From the cell containing the given text, extract its center point as (X, Y) coordinate. 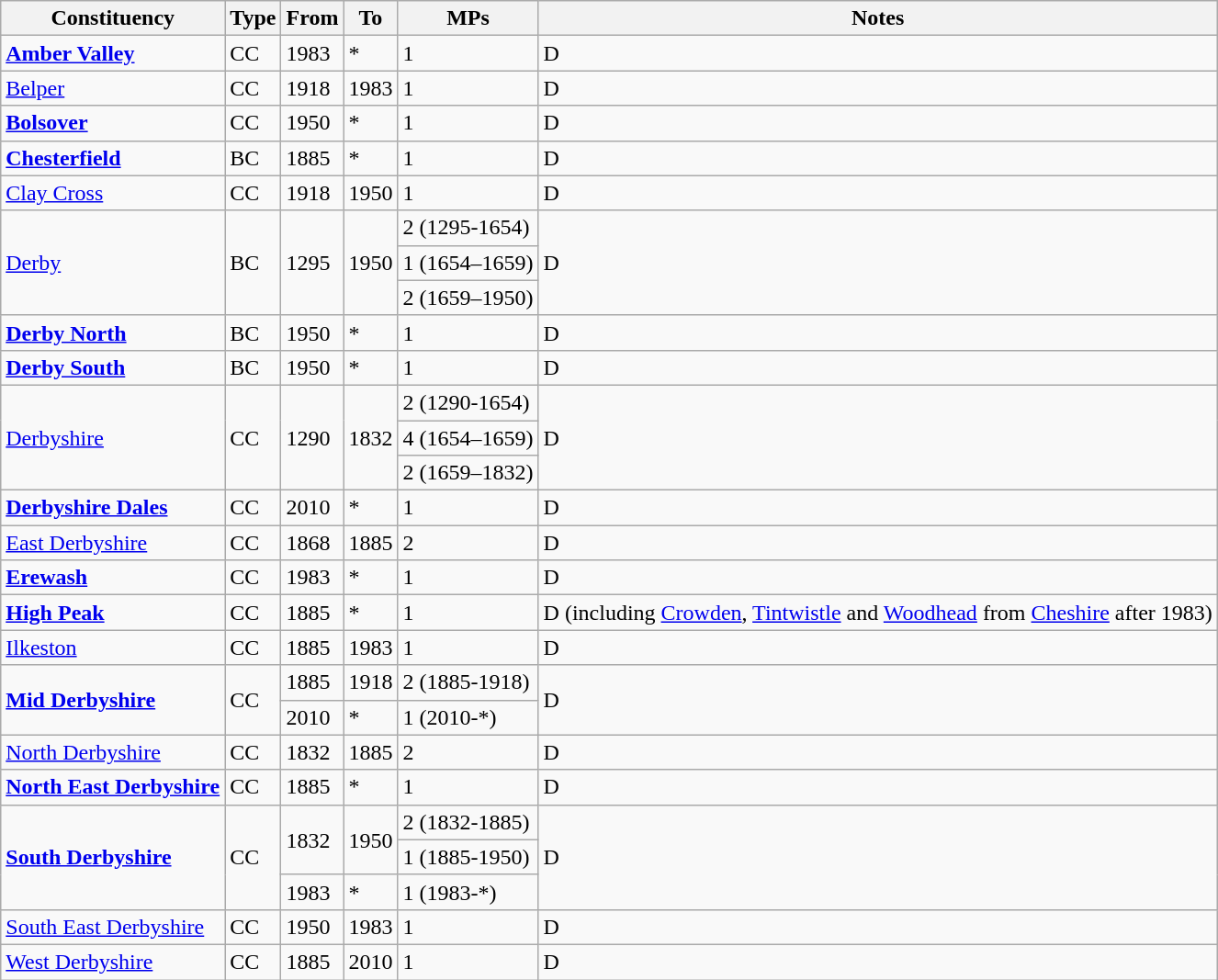
Derbyshire (113, 437)
Derby South (113, 367)
Derby North (113, 332)
2 (1295-1654) (468, 228)
4 (1654–1659) (468, 438)
South East Derbyshire (113, 927)
1290 (312, 437)
1295 (312, 263)
Amber Valley (113, 53)
2 (1659–1950) (468, 298)
Notes (878, 18)
Clay Cross (113, 193)
Belper (113, 88)
Derbyshire Dales (113, 508)
2 (1885-1918) (468, 682)
Ilkeston (113, 648)
East Derbyshire (113, 543)
High Peak (113, 613)
North East Derbyshire (113, 787)
North Derbyshire (113, 752)
Erewash (113, 578)
1 (1983-*) (468, 892)
Bolsover (113, 123)
MPs (468, 18)
Mid Derbyshire (113, 700)
2 (1832-1885) (468, 822)
South Derbyshire (113, 857)
Type (254, 18)
1868 (312, 543)
1 (1654–1659) (468, 263)
2 (1290-1654) (468, 402)
To (371, 18)
Constituency (113, 18)
Chesterfield (113, 158)
1 (1885-1950) (468, 857)
2 (1659–1832) (468, 473)
From (312, 18)
Derby (113, 263)
D (including Crowden, Tintwistle and Woodhead from Cheshire after 1983) (878, 613)
1 (2010-*) (468, 717)
West Derbyshire (113, 962)
